Provide the [x, y] coordinate of the cell's center where the given text is located.  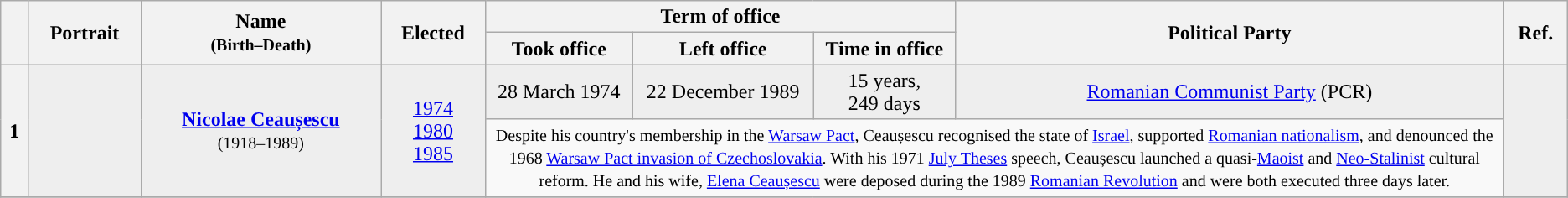
197419801985 [434, 131]
Political Party [1230, 33]
Romanian Communist Party (PCR) [1230, 92]
Took office [559, 49]
Elected [434, 33]
15 years,249 days [885, 92]
Name(Birth–Death) [260, 33]
Portrait [85, 33]
28 March 1974 [559, 92]
Term of office [720, 17]
22 December 1989 [723, 92]
Time in office [885, 49]
Left office [723, 49]
Ref. [1535, 33]
Nicolae Ceaușescu(1918–1989) [260, 131]
1 [15, 131]
